Extract the [X, Y] coordinate from the center of the cell holding the provided text.  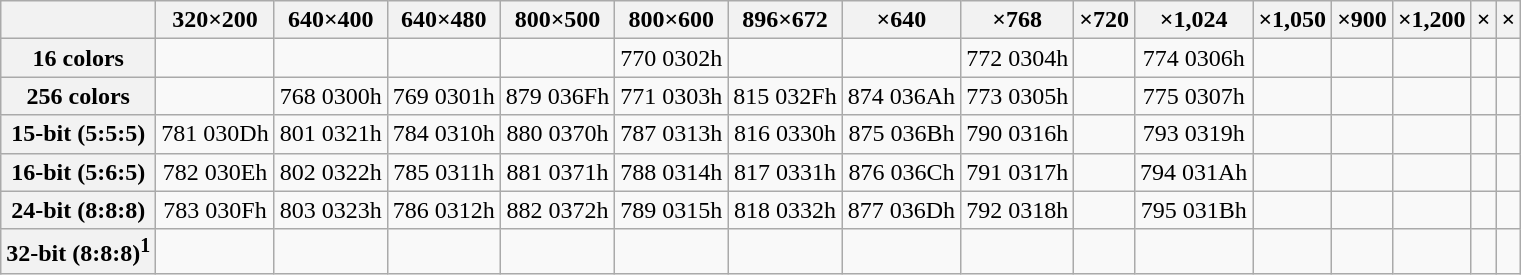
781 030Dh [215, 134]
32-bit (8:8:8)1 [78, 252]
874 036Ah [901, 96]
875 036Bh [901, 134]
881 0371h [557, 172]
802 0322h [330, 172]
817 0331h [785, 172]
773 0305h [1018, 96]
787 0313h [672, 134]
770 0302h [672, 58]
794 031Ah [1193, 172]
815 032Fh [785, 96]
788 0314h [672, 172]
783 030Fh [215, 210]
16-bit (5:6:5) [78, 172]
16 colors [78, 58]
769 0301h [444, 96]
791 0317h [1018, 172]
774 0306h [1193, 58]
15-bit (5:5:5) [78, 134]
×768 [1018, 20]
818 0332h [785, 210]
×900 [1362, 20]
876 036Ch [901, 172]
256 colors [78, 96]
×1,200 [1432, 20]
640×400 [330, 20]
785 0311h [444, 172]
896×672 [785, 20]
768 0300h [330, 96]
640×480 [444, 20]
×1,024 [1193, 20]
877 036Dh [901, 210]
795 031Bh [1193, 210]
789 0315h [672, 210]
816 0330h [785, 134]
771 0303h [672, 96]
880 0370h [557, 134]
800×500 [557, 20]
×1,050 [1292, 20]
775 0307h [1193, 96]
24-bit (8:8:8) [78, 210]
320×200 [215, 20]
790 0316h [1018, 134]
800×600 [672, 20]
792 0318h [1018, 210]
803 0323h [330, 210]
786 0312h [444, 210]
×640 [901, 20]
772 0304h [1018, 58]
882 0372h [557, 210]
879 036Fh [557, 96]
782 030Eh [215, 172]
×720 [1104, 20]
793 0319h [1193, 134]
801 0321h [330, 134]
784 0310h [444, 134]
